Provide the [X, Y] coordinate of the cell's center where the given text is located.  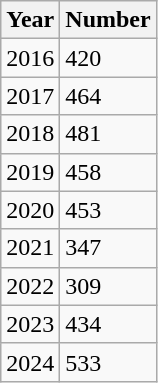
2024 [30, 362]
Number [108, 20]
2018 [30, 134]
464 [108, 96]
481 [108, 134]
458 [108, 172]
533 [108, 362]
2016 [30, 58]
2019 [30, 172]
2021 [30, 248]
2023 [30, 324]
309 [108, 286]
2017 [30, 96]
2022 [30, 286]
453 [108, 210]
420 [108, 58]
2020 [30, 210]
Year [30, 20]
434 [108, 324]
347 [108, 248]
